From the cell containing the given text, extract its center point as (X, Y) coordinate. 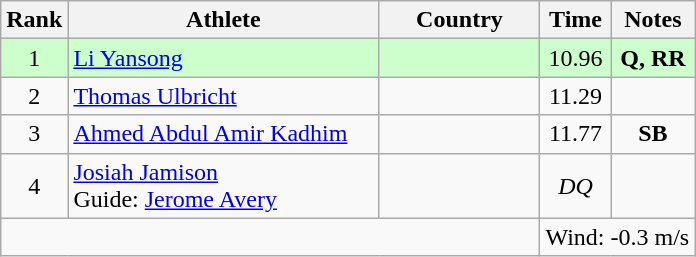
Josiah JamisonGuide: Jerome Avery (224, 186)
Wind: -0.3 m/s (618, 237)
10.96 (576, 58)
Rank (34, 20)
1 (34, 58)
Ahmed Abdul Amir Kadhim (224, 134)
Athlete (224, 20)
2 (34, 96)
Time (576, 20)
Li Yansong (224, 58)
DQ (576, 186)
Thomas Ulbricht (224, 96)
Country (460, 20)
11.77 (576, 134)
4 (34, 186)
3 (34, 134)
Notes (653, 20)
SB (653, 134)
Q, RR (653, 58)
11.29 (576, 96)
